For the text-containing cell, return its midpoint in (x, y) coordinate format. 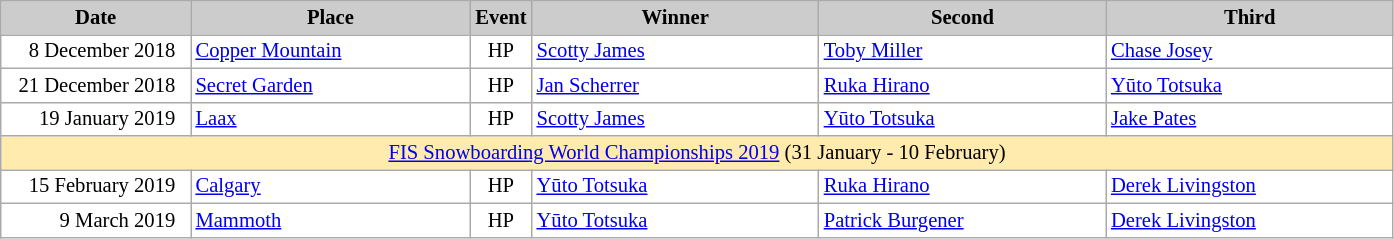
8 December 2018 (96, 51)
Place (330, 17)
Copper Mountain (330, 51)
Second (962, 17)
FIS Snowboarding World Championships 2019 (31 January - 10 February) (698, 153)
Winner (676, 17)
9 March 2019 (96, 220)
Third (1250, 17)
Jake Pates (1250, 119)
Secret Garden (330, 85)
Date (96, 17)
Laax (330, 119)
15 February 2019 (96, 186)
Chase Josey (1250, 51)
Event (500, 17)
Jan Scherrer (676, 85)
19 January 2019 (96, 119)
Mammoth (330, 220)
21 December 2018 (96, 85)
Patrick Burgener (962, 220)
Calgary (330, 186)
Toby Miller (962, 51)
